Determine the [X, Y] coordinate at the center of the cell enclosing the given text.  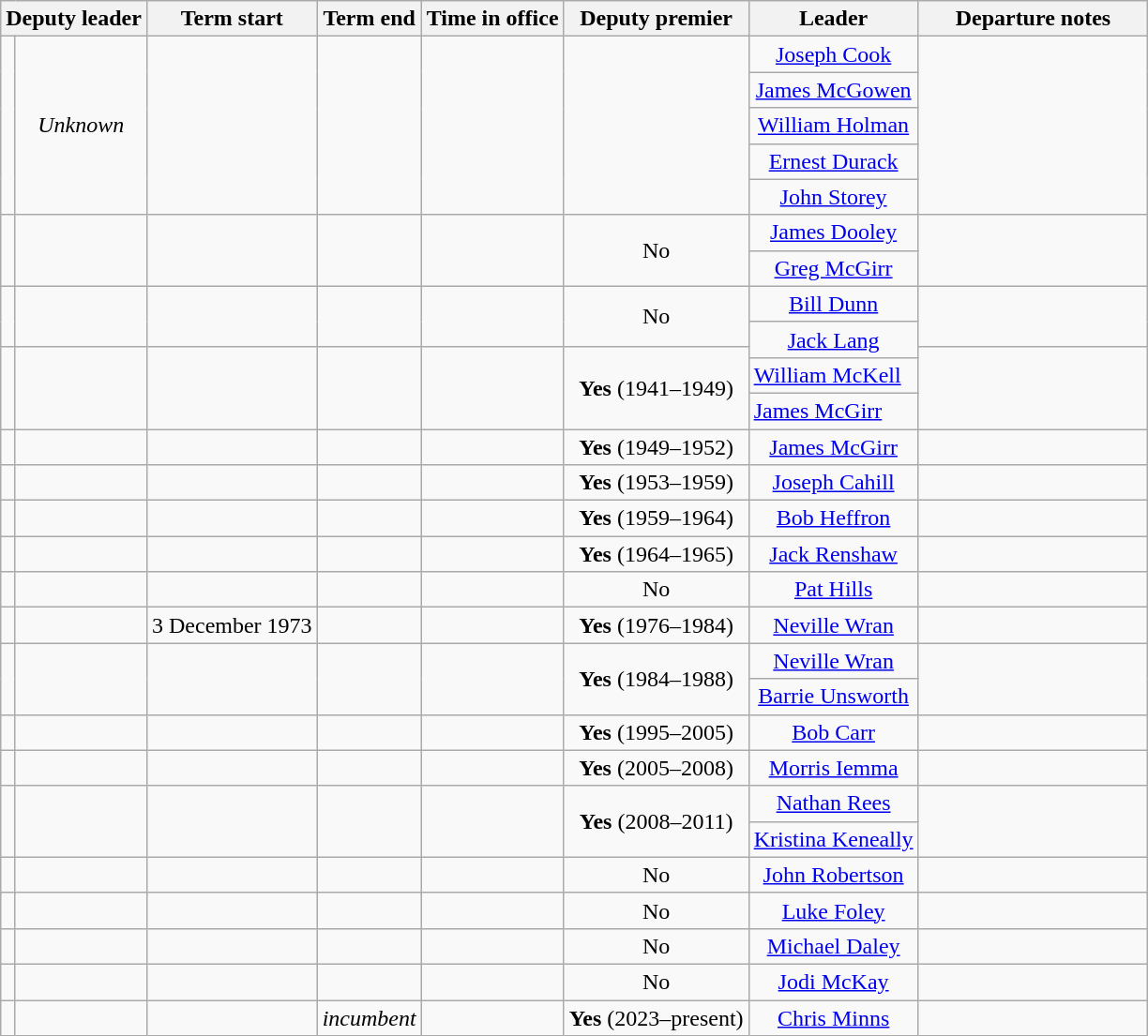
Jack Lang [833, 339]
John Storey [833, 197]
William Holman [833, 126]
Unknown [81, 126]
Yes (1976–1984) [657, 625]
Time in office [492, 19]
William McKell [833, 375]
Bob Carr [833, 732]
Greg McGirr [833, 268]
James McGowen [833, 90]
Bill Dunn [833, 304]
Nathan Rees [833, 803]
James Dooley [833, 233]
Barrie Unsworth [833, 697]
Leader [833, 19]
Deputy leader [74, 19]
Yes (1984–1988) [657, 679]
John Robertson [833, 875]
Jodi McKay [833, 982]
Chris Minns [833, 1017]
Yes (1959–1964) [657, 518]
Yes (2023–present) [657, 1017]
Departure notes [1034, 19]
Morris Iemma [833, 768]
Yes (1941–1949) [657, 388]
Term start [232, 19]
Kristina Keneally [833, 839]
Luke Foley [833, 910]
Jack Renshaw [833, 554]
Yes (2005–2008) [657, 768]
Ernest Durack [833, 161]
Term end [370, 19]
Joseph Cook [833, 54]
Yes (2008–2011) [657, 821]
Pat Hills [833, 590]
Michael Daley [833, 946]
Yes (1949–1952) [657, 447]
Bob Heffron [833, 518]
3 December 1973 [232, 625]
incumbent [370, 1017]
Yes (1953–1959) [657, 483]
Yes (1995–2005) [657, 732]
Joseph Cahill [833, 483]
Deputy premier [657, 19]
Yes (1964–1965) [657, 554]
